Identify which cell holds the provided text, then report its (x, y) central coordinate. 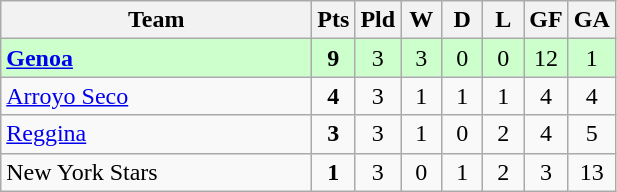
Pts (334, 20)
GA (592, 20)
W (422, 20)
12 (546, 58)
Arroyo Seco (156, 96)
9 (334, 58)
Genoa (156, 58)
GF (546, 20)
Team (156, 20)
13 (592, 172)
D (462, 20)
L (504, 20)
Reggina (156, 134)
New York Stars (156, 172)
5 (592, 134)
Pld (378, 20)
